Return the (X, Y) coordinate for the center point of the cell that contains the specified text.  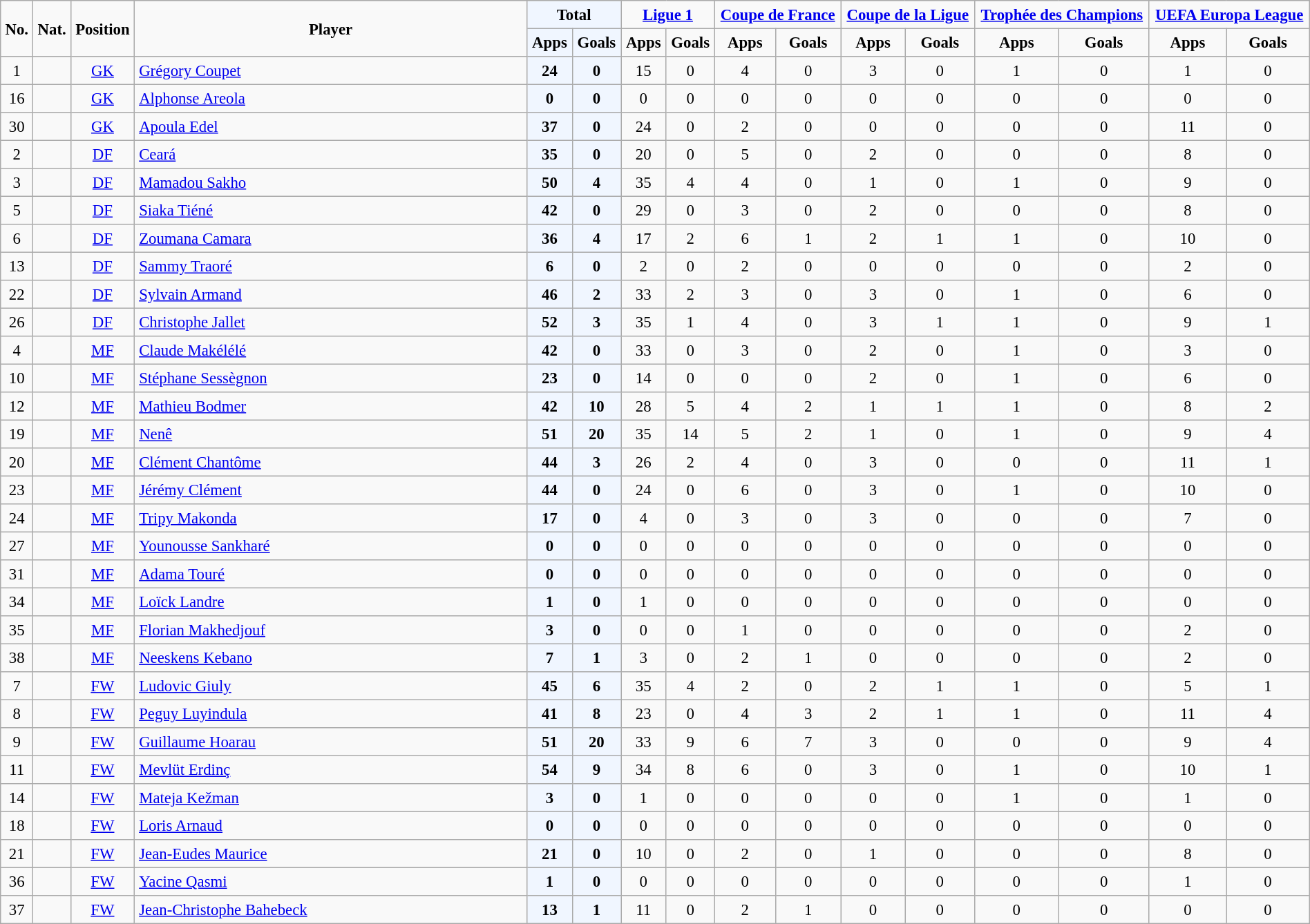
Younousse Sankharé (330, 546)
Jean-Eudes Maurice (330, 854)
No. (17, 29)
Siaka Tiéné (330, 210)
Neeskens Kebano (330, 657)
Loris Arnaud (330, 825)
Coupe de France (778, 15)
29 (644, 210)
12 (17, 406)
Jean-Christophe Bahebeck (330, 909)
19 (17, 434)
Alphonse Areola (330, 98)
Stéphane Sessègnon (330, 378)
50 (550, 182)
Ludovic Giuly (330, 686)
Nat. (53, 29)
18 (17, 825)
Mamadou Sakho (330, 182)
Ceará (330, 154)
28 (644, 406)
22 (17, 294)
52 (550, 322)
Coupe de la Ligue (908, 15)
Nenê (330, 434)
Player (330, 29)
Mevlüt Erdinç (330, 769)
Zoumana Camara (330, 238)
Guillaume Hoarau (330, 742)
Tripy Makonda (330, 518)
Christophe Jallet (330, 322)
UEFA Europa League (1229, 15)
54 (550, 769)
Claude Makélélé (330, 350)
27 (17, 546)
Adama Touré (330, 574)
15 (644, 70)
16 (17, 98)
Mathieu Bodmer (330, 406)
45 (550, 686)
Florian Makhedjouf (330, 630)
Jérémy Clément (330, 490)
Position (102, 29)
Mateja Kežman (330, 798)
Ligue 1 (668, 15)
41 (550, 713)
31 (17, 574)
Sylvain Armand (330, 294)
Loïck Landre (330, 601)
Total (574, 15)
Trophée des Champions (1061, 15)
Peguy Luyindula (330, 713)
Apoula Edel (330, 126)
Grégory Coupet (330, 70)
Sammy Traoré (330, 266)
46 (550, 294)
30 (17, 126)
Yacine Qasmi (330, 881)
38 (17, 657)
Clément Chantôme (330, 462)
